Locate the cell with the specified text and output its (x, y) center coordinate. 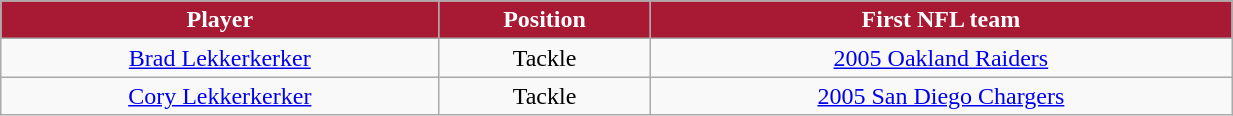
Cory Lekkerkerker (220, 96)
Position (544, 20)
2005 San Diego Chargers (940, 96)
First NFL team (940, 20)
2005 Oakland Raiders (940, 58)
Brad Lekkerkerker (220, 58)
Player (220, 20)
